Find where the given text appears and provide that cell's center as [X, Y] coordinate. 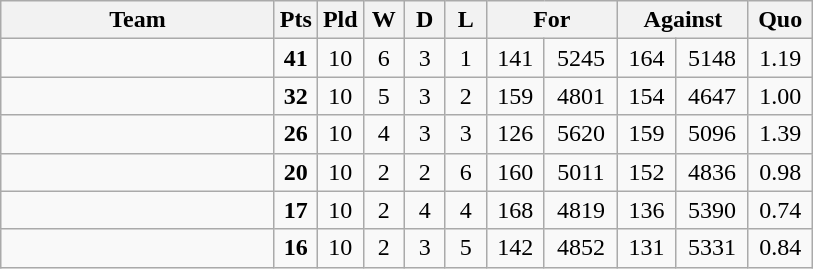
1 [466, 58]
32 [296, 96]
5331 [712, 248]
152 [646, 172]
5620 [580, 134]
4647 [712, 96]
160 [515, 172]
4819 [580, 210]
164 [646, 58]
126 [515, 134]
5245 [580, 58]
0.74 [780, 210]
5148 [712, 58]
168 [515, 210]
Quo [780, 20]
20 [296, 172]
142 [515, 248]
154 [646, 96]
136 [646, 210]
Team [138, 20]
4801 [580, 96]
Against [682, 20]
0.98 [780, 172]
L [466, 20]
16 [296, 248]
41 [296, 58]
5096 [712, 134]
For [552, 20]
1.00 [780, 96]
W [384, 20]
4836 [712, 172]
26 [296, 134]
Pld [340, 20]
Pts [296, 20]
5011 [580, 172]
0.84 [780, 248]
1.39 [780, 134]
D [424, 20]
17 [296, 210]
4852 [580, 248]
141 [515, 58]
1.19 [780, 58]
131 [646, 248]
5390 [712, 210]
